Detect which cell encompasses the target text, then output its (x, y) center coordinate. 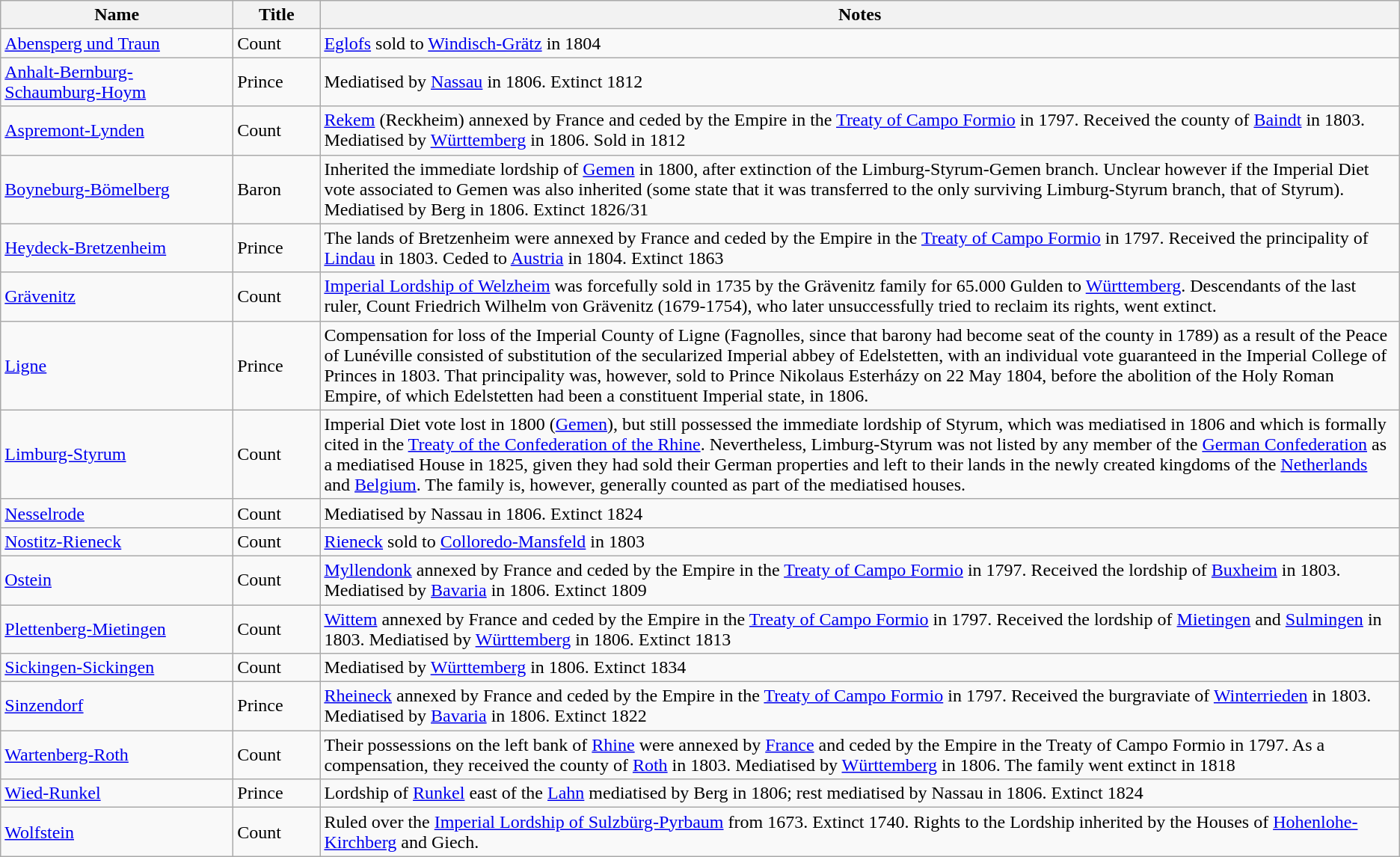
Notes (860, 15)
Baron (277, 189)
Grävenitz (117, 296)
Rieneck sold to Colloredo-Mansfeld in 1803 (860, 541)
Mediatised by Württemberg in 1806. Extinct 1834 (860, 668)
Plettenberg-Mietingen (117, 628)
Boyneburg-Bömelberg (117, 189)
Aspremont-Lynden (117, 130)
Heydeck-Bretzenheim (117, 248)
Limburg-Styrum (117, 455)
Mediatised by Nassau in 1806. Extinct 1812 (860, 82)
Title (277, 15)
Ligne (117, 365)
Ostein (117, 580)
Anhalt-Bernburg-Schaumburg-Hoym (117, 82)
Lordship of Runkel east of the Lahn mediatised by Berg in 1806; rest mediatised by Nassau in 1806. Extinct 1824 (860, 793)
Nesselrode (117, 513)
Wolfstein (117, 832)
Sinzendorf (117, 706)
Wartenberg-Roth (117, 755)
Abensperg und Traun (117, 43)
Mediatised by Nassau in 1806. Extinct 1824 (860, 513)
Nostitz-Rieneck (117, 541)
Sickingen-Sickingen (117, 668)
Name (117, 15)
Wied-Runkel (117, 793)
Eglofs sold to Windisch-Grätz in 1804 (860, 43)
